Locate the cell with the specified text and output its (X, Y) center coordinate. 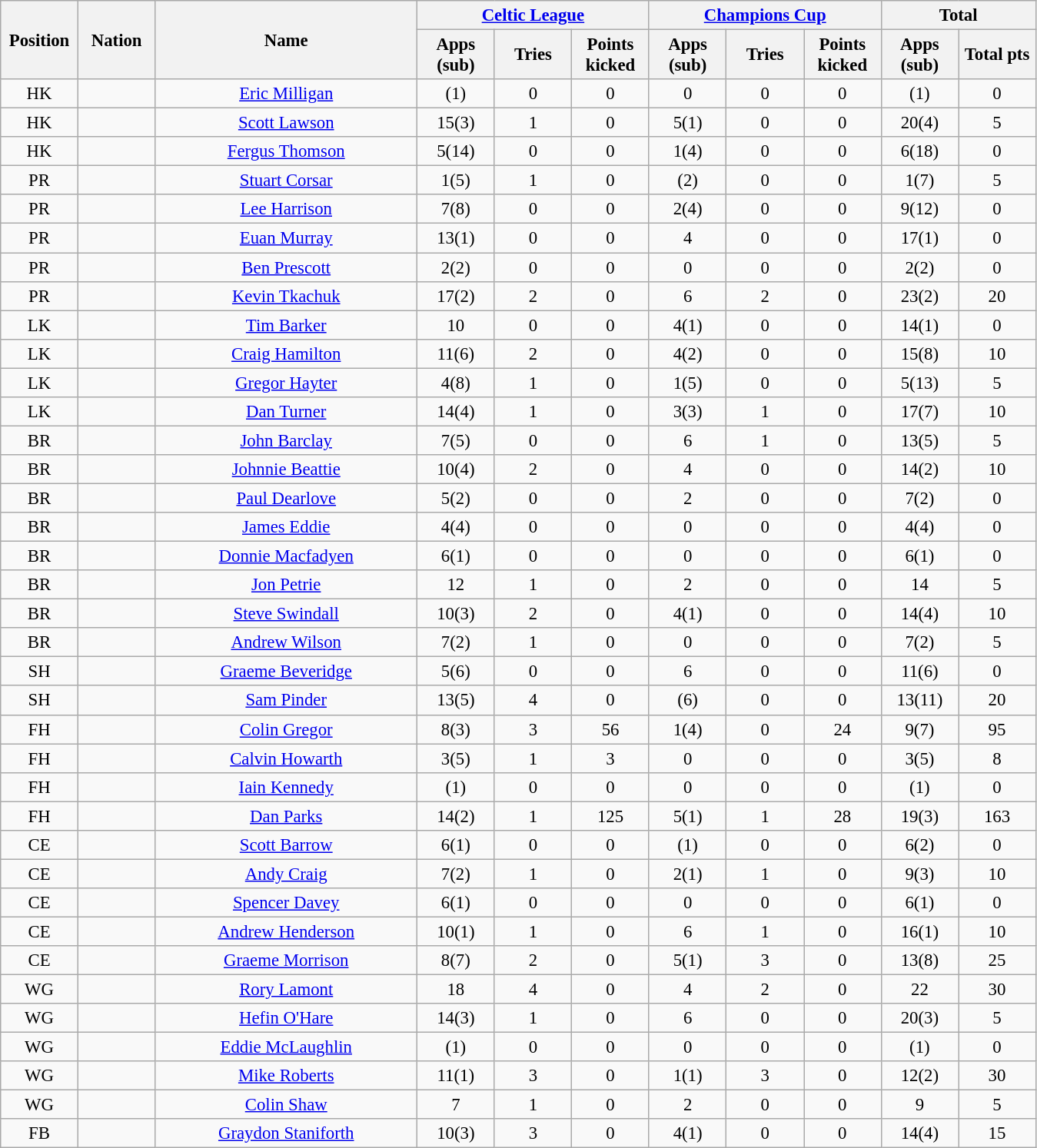
8 (998, 758)
(6) (687, 701)
Kevin Tkachuk (286, 296)
11(1) (457, 1076)
Fergus Thomson (286, 151)
Dan Turner (286, 412)
2(4) (687, 210)
Craig Hamilton (286, 353)
7(5) (457, 440)
6(18) (919, 151)
25 (998, 961)
Donnie Macfadyen (286, 556)
Mike Roberts (286, 1076)
10(1) (457, 931)
Spencer Davey (286, 903)
Euan Murray (286, 238)
9(3) (919, 874)
16(1) (919, 931)
Total (958, 15)
5(13) (919, 383)
Dan Parks (286, 816)
8(3) (457, 729)
Colin Gregor (286, 729)
Andy Craig (286, 874)
8(7) (457, 961)
6(2) (919, 845)
Colin Shaw (286, 1105)
Nation (117, 40)
9(12) (919, 210)
23(2) (919, 296)
Paul Dearlove (286, 498)
95 (998, 729)
Scott Barrow (286, 845)
13(8) (919, 961)
22 (919, 990)
FB (40, 1133)
Andrew Wilson (286, 642)
12(2) (919, 1076)
18 (457, 990)
Eric Milligan (286, 94)
15(8) (919, 353)
125 (610, 816)
Champions Cup (765, 15)
1(7) (919, 181)
Name (286, 40)
1(1) (687, 1076)
28 (843, 816)
Iain Kennedy (286, 787)
Celtic League (533, 15)
12 (457, 585)
17(1) (919, 238)
17(7) (919, 412)
John Barclay (286, 440)
15 (998, 1133)
10(4) (457, 469)
Eddie McLaughlin (286, 1047)
Sam Pinder (286, 701)
Jon Petrie (286, 585)
Lee Harrison (286, 210)
14 (919, 585)
7 (457, 1105)
Calvin Howarth (286, 758)
Position (40, 40)
(2) (687, 181)
James Eddie (286, 527)
7(8) (457, 210)
13(1) (457, 238)
19(3) (919, 816)
Scott Lawson (286, 123)
Tim Barker (286, 325)
Andrew Henderson (286, 931)
20(4) (919, 123)
Steve Swindall (286, 614)
20(3) (919, 1018)
Hefin O'Hare (286, 1018)
9(7) (919, 729)
163 (998, 816)
Johnnie Beattie (286, 469)
Gregor Hayter (286, 383)
Graydon Staniforth (286, 1133)
5(14) (457, 151)
15(3) (457, 123)
14(3) (457, 1018)
13(11) (919, 701)
24 (843, 729)
Ben Prescott (286, 267)
Stuart Corsar (286, 181)
5(2) (457, 498)
Total pts (998, 55)
Rory Lamont (286, 990)
17(2) (457, 296)
2(1) (687, 874)
Graeme Morrison (286, 961)
14(1) (919, 325)
4(8) (457, 383)
5(6) (457, 672)
56 (610, 729)
4(2) (687, 353)
Graeme Beveridge (286, 672)
9 (919, 1105)
3(3) (687, 412)
